Return the [X, Y] coordinate for the center point of the cell that contains the specified text.  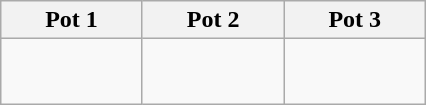
Pot 1 [72, 20]
Pot 3 [355, 20]
Pot 2 [213, 20]
